For the text-containing cell, return its midpoint in (X, Y) coordinate format. 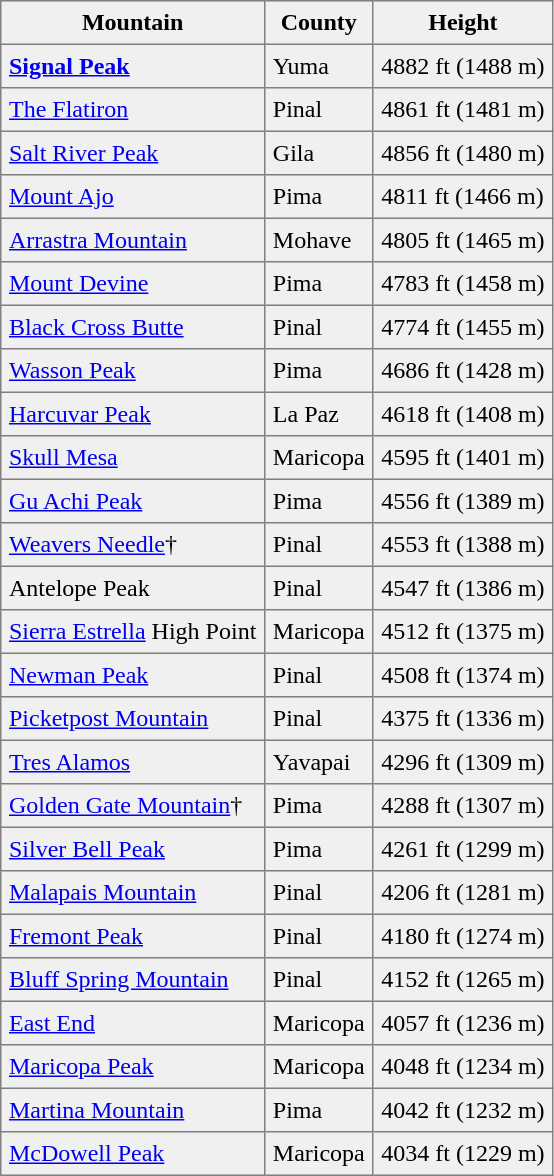
Picketpost Mountain (133, 719)
4686 ft (1428 m) (463, 371)
4805 ft (1465 m) (463, 240)
Bluff Spring Mountain (133, 980)
County (319, 23)
Malapais Mountain (133, 893)
Yuma (319, 66)
Mohave (319, 240)
Height (463, 23)
4375 ft (1336 m) (463, 719)
4861 ft (1481 m) (463, 110)
The Flatiron (133, 110)
Mountain (133, 23)
4556 ft (1389 m) (463, 501)
4296 ft (1309 m) (463, 762)
4508 ft (1374 m) (463, 675)
Salt River Peak (133, 153)
4618 ft (1408 m) (463, 414)
4783 ft (1458 m) (463, 284)
Weavers Needle† (133, 545)
Martina Mountain (133, 1110)
4152 ft (1265 m) (463, 980)
Fremont Peak (133, 936)
4042 ft (1232 m) (463, 1110)
4261 ft (1299 m) (463, 849)
Signal Peak (133, 66)
4882 ft (1488 m) (463, 66)
East End (133, 1023)
4034 ft (1229 m) (463, 1154)
4180 ft (1274 m) (463, 936)
Arrastra Mountain (133, 240)
La Paz (319, 414)
Gu Achi Peak (133, 501)
Silver Bell Peak (133, 849)
4048 ft (1234 m) (463, 1067)
4547 ft (1386 m) (463, 588)
4288 ft (1307 m) (463, 806)
Tres Alamos (133, 762)
Yavapai (319, 762)
4595 ft (1401 m) (463, 458)
4856 ft (1480 m) (463, 153)
Mount Devine (133, 284)
Maricopa Peak (133, 1067)
Black Cross Butte (133, 327)
4553 ft (1388 m) (463, 545)
Gila (319, 153)
4512 ft (1375 m) (463, 632)
4774 ft (1455 m) (463, 327)
4057 ft (1236 m) (463, 1023)
Golden Gate Mountain† (133, 806)
Newman Peak (133, 675)
4206 ft (1281 m) (463, 893)
Mount Ajo (133, 197)
Harcuvar Peak (133, 414)
McDowell Peak (133, 1154)
Wasson Peak (133, 371)
4811 ft (1466 m) (463, 197)
Antelope Peak (133, 588)
Skull Mesa (133, 458)
Sierra Estrella High Point (133, 632)
